For the text-containing cell, return its midpoint in [x, y] coordinate format. 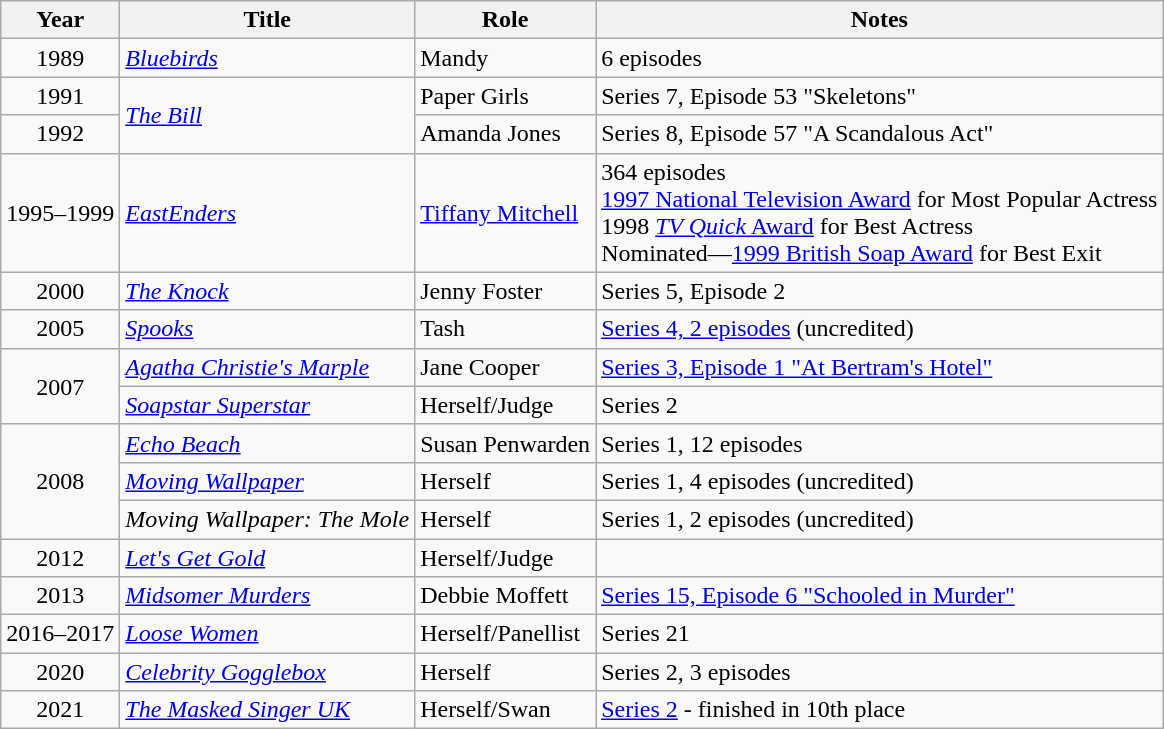
2012 [60, 557]
1991 [60, 96]
2021 [60, 710]
Moving Wallpaper [268, 481]
Susan Penwarden [506, 443]
Series 2 [880, 405]
Jenny Foster [506, 291]
Series 21 [880, 634]
Tiffany Mitchell [506, 212]
Series 3, Episode 1 "At Bertram's Hotel" [880, 367]
EastEnders [268, 212]
Series 15, Episode 6 "Schooled in Murder" [880, 596]
Role [506, 20]
Series 1, 2 episodes (uncredited) [880, 519]
Series 2, 3 episodes [880, 672]
Amanda Jones [506, 134]
Bluebirds [268, 58]
Midsomer Murders [268, 596]
The Masked Singer UK [268, 710]
1995–1999 [60, 212]
Moving Wallpaper: The Mole [268, 519]
Soapstar Superstar [268, 405]
Series 2 - finished in 10th place [880, 710]
Let's Get Gold [268, 557]
Jane Cooper [506, 367]
Series 1, 12 episodes [880, 443]
Agatha Christie's Marple [268, 367]
The Knock [268, 291]
Spooks [268, 329]
2016–2017 [60, 634]
Series 7, Episode 53 "Skeletons" [880, 96]
Herself/Panellist [506, 634]
6 episodes [880, 58]
Series 4, 2 episodes (uncredited) [880, 329]
2013 [60, 596]
Paper Girls [506, 96]
2008 [60, 481]
Herself/Swan [506, 710]
Notes [880, 20]
Mandy [506, 58]
Tash [506, 329]
Debbie Moffett [506, 596]
The Bill [268, 115]
Loose Women [268, 634]
2020 [60, 672]
Celebrity Gogglebox [268, 672]
Title [268, 20]
2000 [60, 291]
2007 [60, 386]
Series 1, 4 episodes (uncredited) [880, 481]
1989 [60, 58]
Echo Beach [268, 443]
Series 5, Episode 2 [880, 291]
1992 [60, 134]
2005 [60, 329]
Year [60, 20]
Series 8, Episode 57 "A Scandalous Act" [880, 134]
